From the cell containing the given text, extract its center point as (x, y) coordinate. 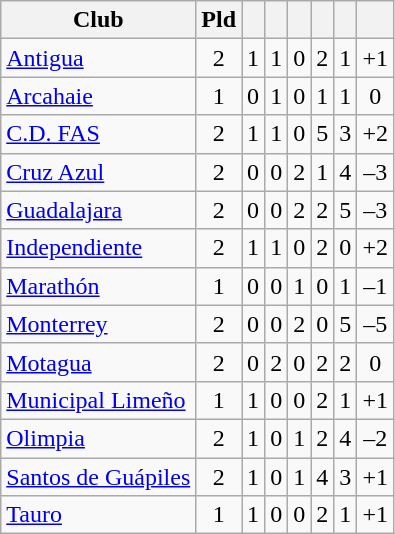
Marathón (98, 286)
Cruz Azul (98, 172)
Municipal Limeño (98, 400)
Tauro (98, 515)
Santos de Guápiles (98, 477)
–2 (376, 438)
–5 (376, 324)
Club (98, 20)
Independiente (98, 248)
–1 (376, 286)
C.D. FAS (98, 134)
Arcahaie (98, 96)
Antigua (98, 58)
Motagua (98, 362)
Olimpia (98, 438)
Pld (219, 20)
Guadalajara (98, 210)
Monterrey (98, 324)
